Return (x, y) of the center of cell containing provided text 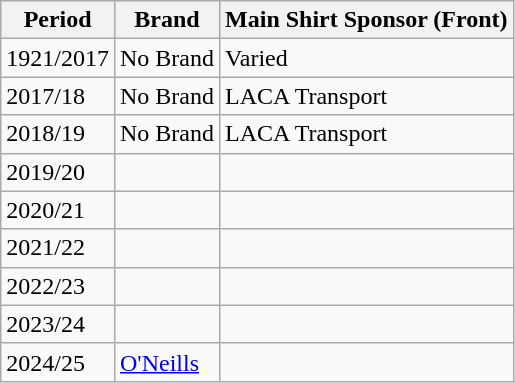
2017/18 (58, 96)
Brand (166, 20)
Main Shirt Sponsor (Front) (367, 20)
2022/23 (58, 286)
2020/21 (58, 210)
2024/25 (58, 362)
2023/24 (58, 324)
Period (58, 20)
Varied (367, 58)
1921/2017 (58, 58)
2021/22 (58, 248)
O'Neills (166, 362)
2019/20 (58, 172)
2018/19 (58, 134)
